Pinpoint the cell where the given text exists, returning its (x, y) midpoint coordinate. 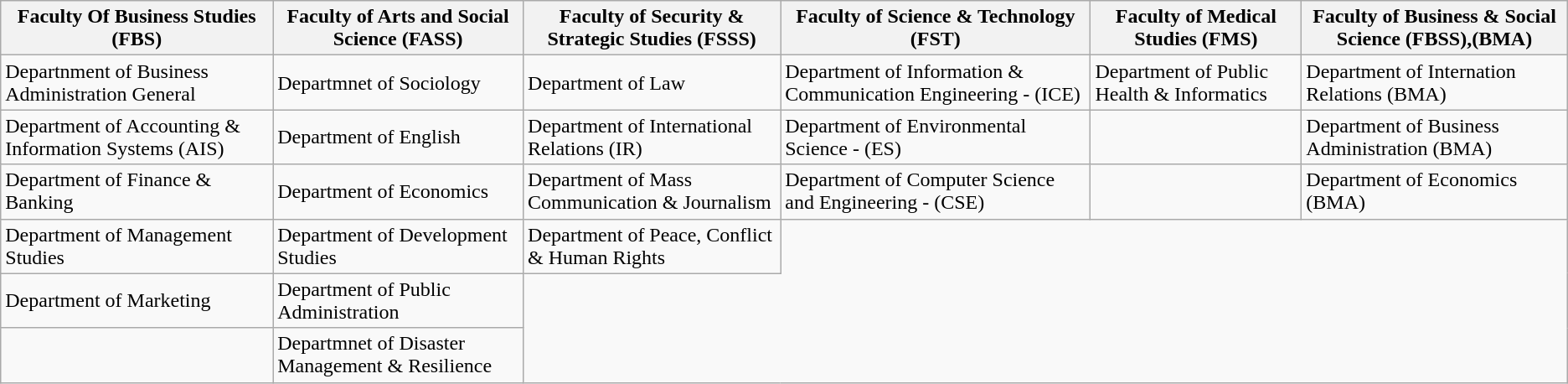
Faculty of Science & Technology (FST) (936, 29)
Department of Accounting & Information Systems (AIS) (137, 138)
Department of Computer Science and Engineering - (CSE) (936, 191)
Department of Internation Relations (BMA) (1434, 82)
Department of Law (652, 82)
Faculty of Medical Studies (FMS) (1196, 29)
Department of Economics (399, 191)
Department of Public Administration (399, 300)
Faculty Of Business Studies (FBS) (137, 29)
Faculty of Security & Strategic Studies (FSSS) (652, 29)
Faculty of Business & Social Science (FBSS),(BMA) (1434, 29)
Department of Environmental Science - (ES) (936, 138)
Department of Public Health & Informatics (1196, 82)
Department of English (399, 138)
Faculty of Arts and Social Science (FASS) (399, 29)
Department of Information & Communication Engineering - (ICE) (936, 82)
Departmnet of Sociology (399, 82)
Departnment of Business Administration General (137, 82)
Department of Mass Communication & Journalism (652, 191)
Department of Peace, Conflict & Human Rights (652, 246)
Department of Finance & Banking (137, 191)
Department of Development Studies (399, 246)
Department of International Relations (IR) (652, 138)
Department of Economics (BMA) (1434, 191)
Department of Management Studies (137, 246)
Departmnet of Disaster Management & Resilience (399, 355)
Department of Marketing (137, 300)
Department of Business Administration (BMA) (1434, 138)
